Extract the (X, Y) coordinate from the center of the cell holding the provided text.  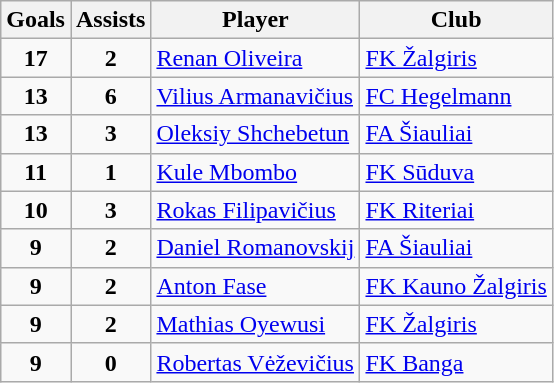
Robertas Vėževičius (256, 362)
Club (456, 20)
FK Kauno Žalgiris (456, 286)
Rokas Filipavičius (256, 210)
0 (110, 362)
17 (36, 58)
Oleksiy Shchebetun (256, 134)
Assists (110, 20)
Renan Oliveira (256, 58)
Mathias Oyewusi (256, 324)
FK Riteriai (456, 210)
Anton Fase (256, 286)
10 (36, 210)
FC Hegelmann (456, 96)
11 (36, 172)
6 (110, 96)
Goals (36, 20)
Daniel Romanovskij (256, 248)
Kule Mbombo (256, 172)
FK Sūduva (456, 172)
FK Banga (456, 362)
1 (110, 172)
Vilius Armanavičius (256, 96)
Player (256, 20)
